Find where the given text appears and provide that cell's center as [x, y] coordinate. 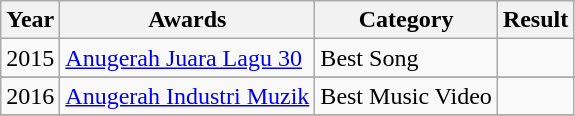
Best Song [406, 58]
Result [535, 20]
Anugerah Juara Lagu 30 [188, 58]
Year [30, 20]
Best Music Video [406, 96]
Awards [188, 20]
Anugerah Industri Muzik [188, 96]
Category [406, 20]
2015 [30, 58]
2016 [30, 96]
